For the text-containing cell, return its midpoint in (x, y) coordinate format. 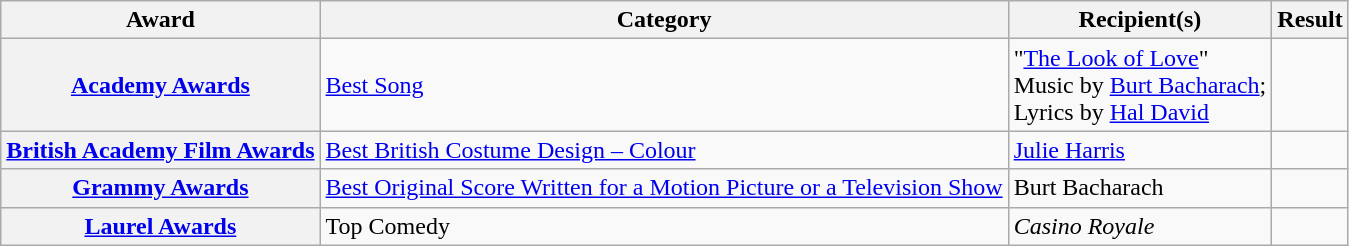
Laurel Awards (160, 226)
Burt Bacharach (1140, 188)
Category (664, 20)
Grammy Awards (160, 188)
Recipient(s) (1140, 20)
Best British Costume Design – Colour (664, 150)
Best Song (664, 85)
Julie Harris (1140, 150)
Award (160, 20)
Top Comedy (664, 226)
Casino Royale (1140, 226)
"The Look of Love" Music by Burt Bacharach; Lyrics by Hal David (1140, 85)
Result (1310, 20)
Best Original Score Written for a Motion Picture or a Television Show (664, 188)
Academy Awards (160, 85)
British Academy Film Awards (160, 150)
